Return [x, y] of the center of cell containing provided text 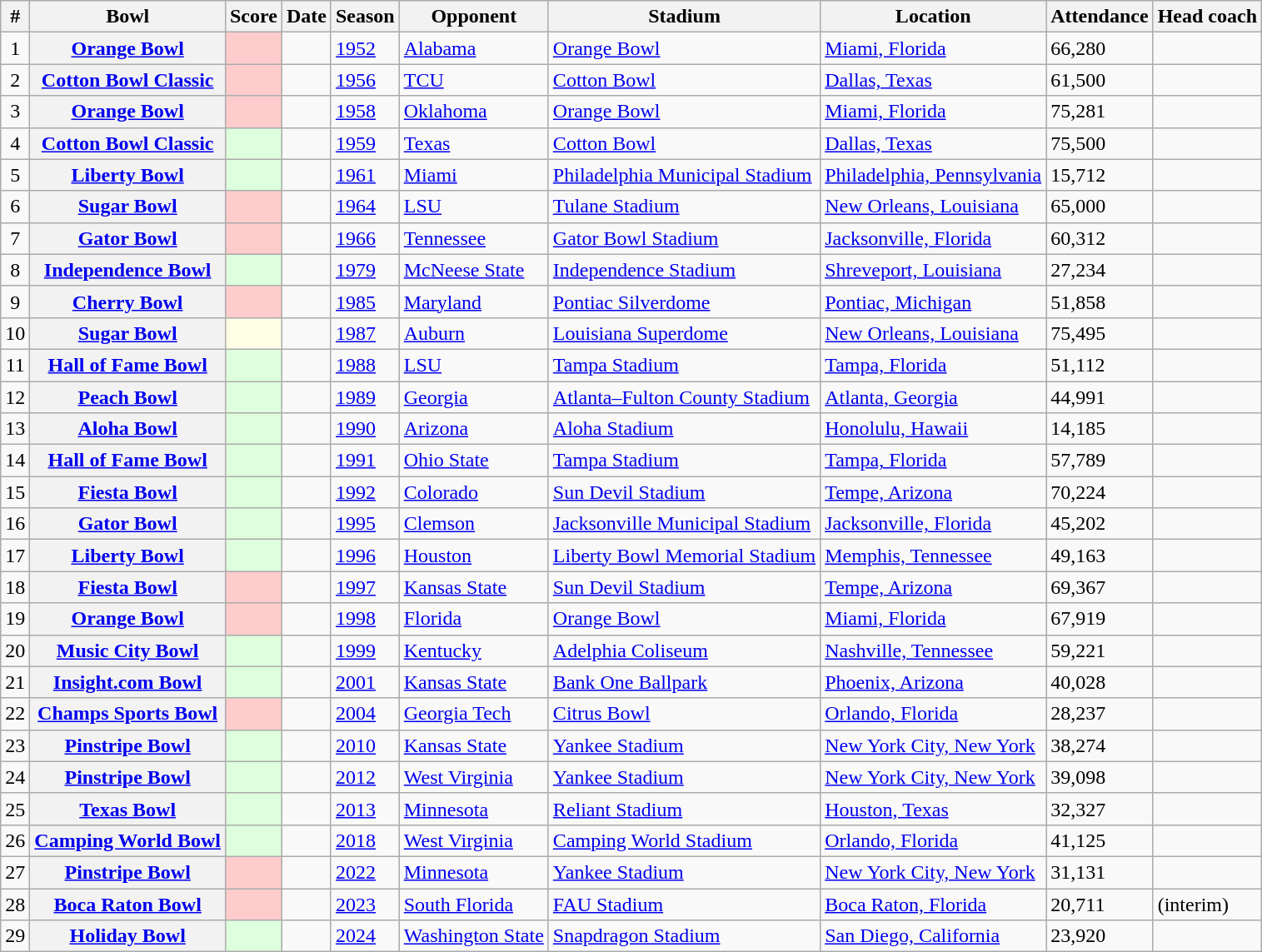
57,789 [1100, 461]
Honolulu, Hawaii [933, 429]
38,274 [1100, 745]
Pontiac, Michigan [933, 302]
TCU [473, 80]
Phoenix, Arizona [933, 682]
Georgia Tech [473, 714]
1958 [365, 112]
Champs Sports Bowl [128, 714]
Tennessee [473, 238]
1987 [365, 333]
Boca Raton Bowl [128, 904]
21 [15, 682]
28 [15, 904]
Tulane Stadium [684, 207]
Stadium [684, 17]
2004 [365, 714]
2 [15, 80]
South Florida [473, 904]
61,500 [1100, 80]
1998 [365, 619]
Houston [473, 556]
59,221 [1100, 650]
51,112 [1100, 365]
Independence Bowl [128, 270]
Clemson [473, 524]
Independence Stadium [684, 270]
Atlanta, Georgia [933, 397]
29 [15, 936]
1956 [365, 80]
San Diego, California [933, 936]
Boca Raton, Florida [933, 904]
Colorado [473, 492]
51,858 [1100, 302]
2012 [365, 777]
2001 [365, 682]
1989 [365, 397]
40,028 [1100, 682]
65,000 [1100, 207]
1992 [365, 492]
Georgia [473, 397]
McNeese State [473, 270]
6 [15, 207]
Auburn [473, 333]
Date [307, 17]
75,281 [1100, 112]
2022 [365, 872]
5 [15, 175]
32,327 [1100, 809]
2023 [365, 904]
28,237 [1100, 714]
16 [15, 524]
1997 [365, 587]
15 [15, 492]
Atlanta–Fulton County Stadium [684, 397]
14,185 [1100, 429]
1964 [365, 207]
Opponent [473, 17]
39,098 [1100, 777]
Kentucky [473, 650]
Nashville, Tennessee [933, 650]
1959 [365, 143]
27,234 [1100, 270]
Aloha Bowl [128, 429]
7 [15, 238]
66,280 [1100, 48]
Oklahoma [473, 112]
Memphis, Tennessee [933, 556]
1991 [365, 461]
1988 [365, 365]
1996 [365, 556]
1999 [365, 650]
1 [15, 48]
FAU Stadium [684, 904]
44,991 [1100, 397]
Gator Bowl Stadium [684, 238]
75,500 [1100, 143]
1990 [365, 429]
Bank One Ballpark [684, 682]
69,367 [1100, 587]
Head coach [1207, 17]
Music City Bowl [128, 650]
Camping World Bowl [128, 840]
15,712 [1100, 175]
Alabama [473, 48]
Jacksonville Municipal Stadium [684, 524]
Reliant Stadium [684, 809]
Bowl [128, 17]
Peach Bowl [128, 397]
12 [15, 397]
Pontiac Silverdome [684, 302]
Shreveport, Louisiana [933, 270]
24 [15, 777]
18 [15, 587]
2013 [365, 809]
Texas Bowl [128, 809]
Adelphia Coliseum [684, 650]
Florida [473, 619]
Attendance [1100, 17]
10 [15, 333]
9 [15, 302]
13 [15, 429]
22 [15, 714]
70,224 [1100, 492]
Louisiana Superdome [684, 333]
Maryland [473, 302]
60,312 [1100, 238]
1966 [365, 238]
Philadelphia, Pennsylvania [933, 175]
(interim) [1207, 904]
27 [15, 872]
Insight.com Bowl [128, 682]
Miami [473, 175]
Holiday Bowl [128, 936]
11 [15, 365]
# [15, 17]
Location [933, 17]
25 [15, 809]
Ohio State [473, 461]
Camping World Stadium [684, 840]
17 [15, 556]
26 [15, 840]
23 [15, 745]
2024 [365, 936]
1995 [365, 524]
Arizona [473, 429]
14 [15, 461]
23,920 [1100, 936]
19 [15, 619]
Washington State [473, 936]
Houston, Texas [933, 809]
4 [15, 143]
2010 [365, 745]
Texas [473, 143]
Citrus Bowl [684, 714]
Score [253, 17]
20,711 [1100, 904]
8 [15, 270]
1985 [365, 302]
41,125 [1100, 840]
20 [15, 650]
Aloha Stadium [684, 429]
1961 [365, 175]
75,495 [1100, 333]
3 [15, 112]
Season [365, 17]
67,919 [1100, 619]
1979 [365, 270]
31,131 [1100, 872]
Liberty Bowl Memorial Stadium [684, 556]
45,202 [1100, 524]
Cherry Bowl [128, 302]
2018 [365, 840]
1952 [365, 48]
Philadelphia Municipal Stadium [684, 175]
49,163 [1100, 556]
Snapdragon Stadium [684, 936]
